Output the [X, Y] coordinate of the center of the cell containing the given text.  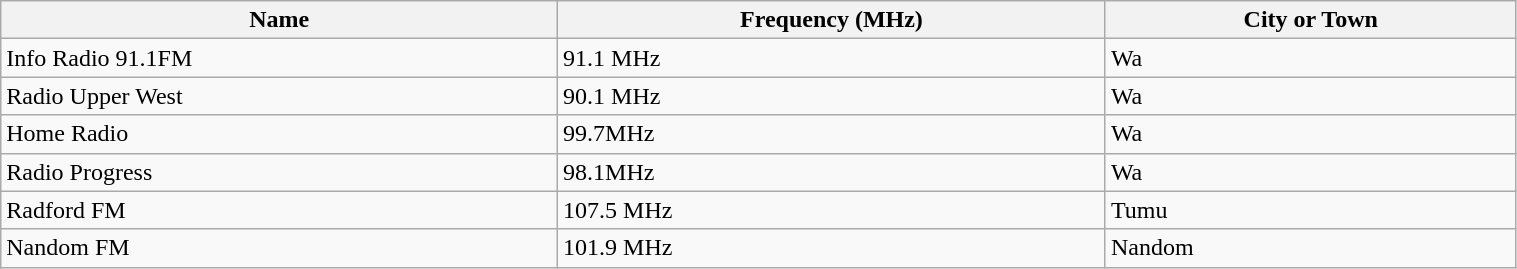
Radio Upper West [280, 96]
Radio Progress [280, 172]
98.1MHz [832, 172]
Home Radio [280, 134]
Nandom FM [280, 248]
101.9 MHz [832, 248]
Info Radio 91.1FM [280, 58]
99.7MHz [832, 134]
City or Town [1310, 20]
Tumu [1310, 210]
Name [280, 20]
107.5 MHz [832, 210]
91.1 MHz [832, 58]
Radford FM [280, 210]
Nandom [1310, 248]
90.1 MHz [832, 96]
Frequency (MHz) [832, 20]
